Extract the (X, Y) coordinate from the center of the cell holding the provided text.  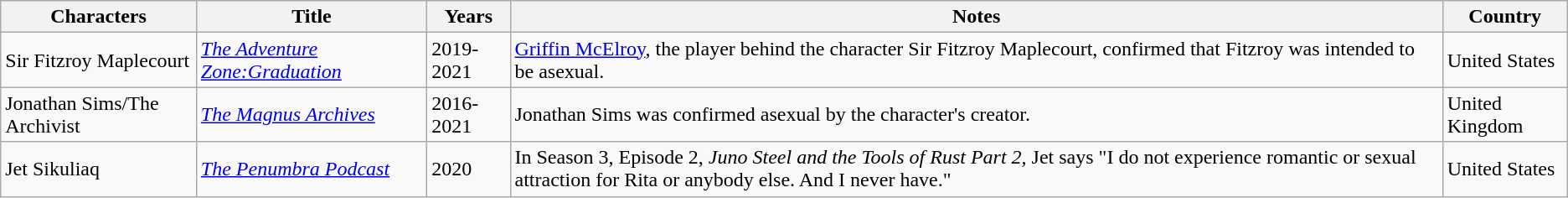
Title (312, 17)
2020 (469, 169)
The Magnus Archives (312, 114)
2019-2021 (469, 60)
Jonathan Sims/The Archivist (99, 114)
The Adventure Zone:Graduation (312, 60)
Notes (977, 17)
Jet Sikuliaq (99, 169)
2016-2021 (469, 114)
Characters (99, 17)
United Kingdom (1504, 114)
Sir Fitzroy Maplecourt (99, 60)
Years (469, 17)
Country (1504, 17)
Griffin McElroy, the player behind the character Sir Fitzroy Maplecourt, confirmed that Fitzroy was intended to be asexual. (977, 60)
The Penumbra Podcast (312, 169)
Jonathan Sims was confirmed asexual by the character's creator. (977, 114)
